Search for the cell housing the specified text and yield its (x, y) center coordinate. 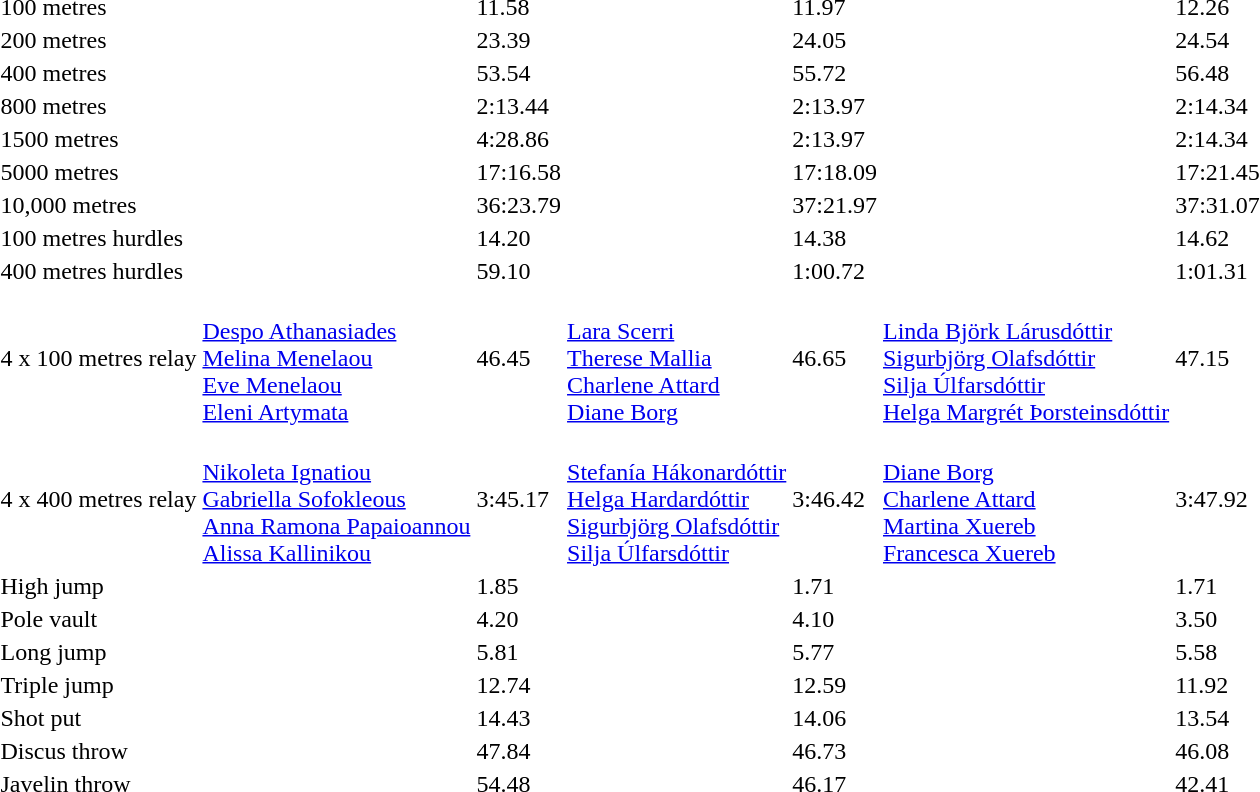
24.05 (835, 40)
Diane BorgCharlene AttardMartina XuerebFrancesca Xuereb (1026, 499)
59.10 (519, 271)
1.85 (519, 586)
1:00.72 (835, 271)
4.10 (835, 619)
4:28.86 (519, 139)
23.39 (519, 40)
14.38 (835, 238)
37:21.97 (835, 205)
53.54 (519, 73)
5.81 (519, 652)
3:46.42 (835, 499)
36:23.79 (519, 205)
12.74 (519, 685)
14.06 (835, 718)
55.72 (835, 73)
2:13.44 (519, 106)
Nikoleta IgnatiouGabriella SofokleousAnna Ramona PapaioannouAlissa Kallinikou (336, 499)
4.20 (519, 619)
14.20 (519, 238)
3:45.17 (519, 499)
46.65 (835, 358)
17:18.09 (835, 172)
5.77 (835, 652)
Lara ScerriTherese MalliaCharlene AttardDiane Borg (677, 358)
46.45 (519, 358)
Despo AthanasiadesMelina MenelaouEve MenelaouEleni Artymata (336, 358)
14.43 (519, 718)
47.84 (519, 751)
Stefanía HákonardóttirHelga HardardóttirSigurbjörg OlafsdóttirSilja Úlfarsdóttir (677, 499)
17:16.58 (519, 172)
46.73 (835, 751)
1.71 (835, 586)
Linda Björk LárusdóttirSigurbjörg OlafsdóttirSilja ÚlfarsdóttirHelga Margrét Þorsteinsdóttir (1026, 358)
12.59 (835, 685)
